Identify which cell holds the provided text, then report its (x, y) central coordinate. 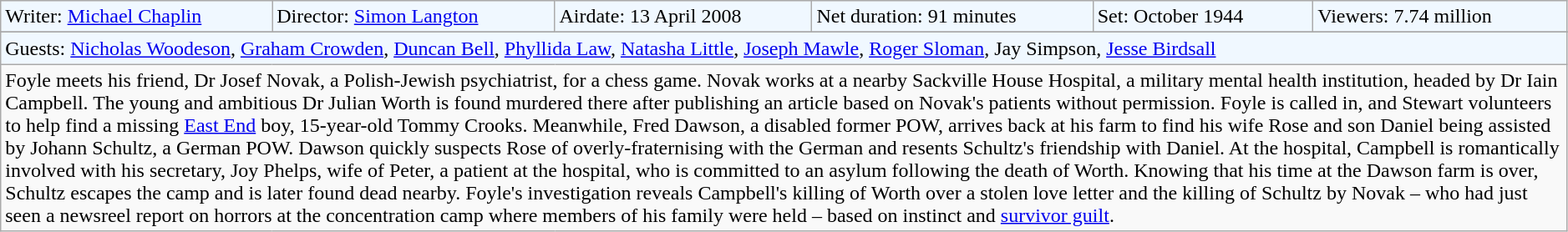
Net duration: 91 minutes (952, 17)
Guests: Nicholas Woodeson, Graham Crowden, Duncan Bell, Phyllida Law, Natasha Little, Joseph Mawle, Roger Sloman, Jay Simpson, Jesse Birdsall (784, 48)
Writer: Michael Chaplin (137, 17)
Airdate: 13 April 2008 (683, 17)
Viewers: 7.74 million (1440, 17)
Director: Simon Langton (414, 17)
Set: October 1944 (1203, 17)
